Extract the (X, Y) coordinate from the center of the cell holding the provided text.  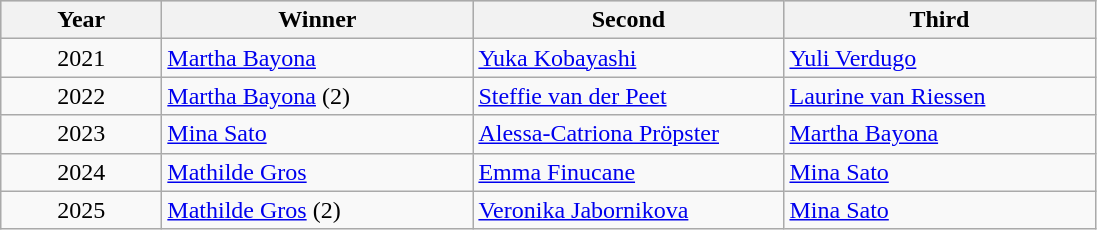
Veronika Jabornikova (628, 210)
2024 (82, 172)
Mathilde Gros (2) (318, 210)
2023 (82, 134)
2025 (82, 210)
2022 (82, 96)
Second (628, 20)
Laurine van Riessen (940, 96)
Martha Bayona (2) (318, 96)
2021 (82, 58)
Yuli Verdugo (940, 58)
Emma Finucane (628, 172)
Third (940, 20)
Steffie van der Peet (628, 96)
Alessa-Catriona Pröpster (628, 134)
Yuka Kobayashi (628, 58)
Year (82, 20)
Winner (318, 20)
Mathilde Gros (318, 172)
